For the text-containing cell, return its midpoint in (X, Y) coordinate format. 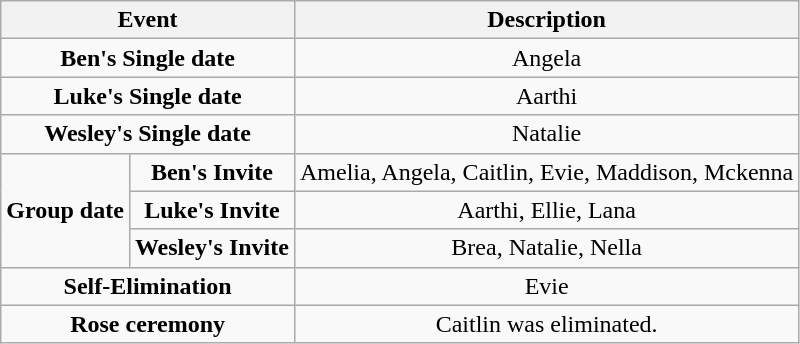
Aarthi (546, 96)
Evie (546, 286)
Caitlin was eliminated. (546, 324)
Luke's Invite (212, 210)
Rose ceremony (148, 324)
Wesley's Single date (148, 134)
Angela (546, 58)
Luke's Single date (148, 96)
Ben's Invite (212, 172)
Event (148, 20)
Ben's Single date (148, 58)
Description (546, 20)
Natalie (546, 134)
Amelia, Angela, Caitlin, Evie, Maddison, Mckenna (546, 172)
Aarthi, Ellie, Lana (546, 210)
Self-Elimination (148, 286)
Group date (66, 210)
Wesley's Invite (212, 248)
Brea, Natalie, Nella (546, 248)
